For the text-containing cell, return its midpoint in [x, y] coordinate format. 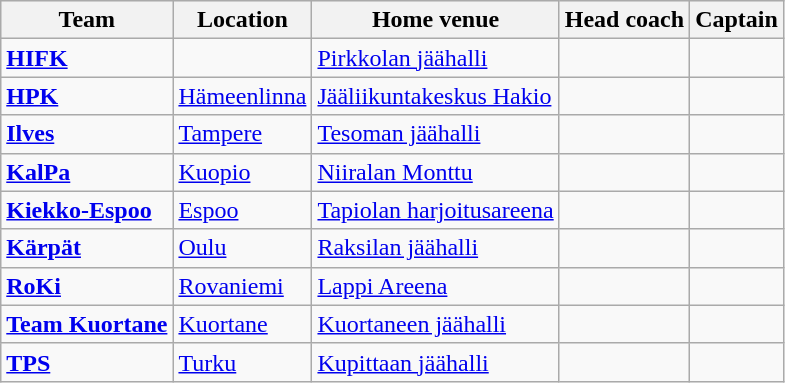
Tapiolan harjoitusareena [436, 210]
Lappi Areena [436, 286]
Raksilan jäähalli [436, 248]
Head coach [624, 20]
Team Kuortane [87, 324]
Oulu [242, 248]
Turku [242, 362]
Tampere [242, 134]
Kuortane [242, 324]
Kuortaneen jäähalli [436, 324]
Jääliikuntakeskus Hakio [436, 96]
KalPa [87, 172]
Niiralan Monttu [436, 172]
Espoo [242, 210]
HIFK [87, 58]
Kiekko-Espoo [87, 210]
Home venue [436, 20]
Kuopio [242, 172]
Team [87, 20]
Kupittaan jäähalli [436, 362]
Rovaniemi [242, 286]
Tesoman jäähalli [436, 134]
Location [242, 20]
Captain [737, 20]
TPS [87, 362]
Ilves [87, 134]
RoKi [87, 286]
Hämeenlinna [242, 96]
Pirkkolan jäähalli [436, 58]
Kärpät [87, 248]
HPK [87, 96]
